Provide the (x, y) coordinate of the cell's center where the given text is located.  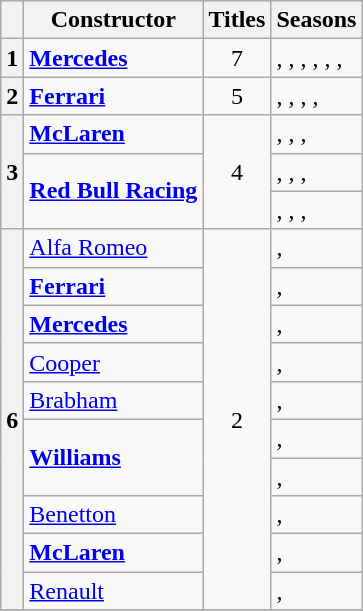
Red Bull Racing (114, 191)
Brabham (114, 400)
5 (237, 96)
, , , , , , (316, 58)
Alfa Romeo (114, 248)
Williams (114, 457)
3 (12, 172)
Titles (237, 20)
7 (237, 58)
Constructor (114, 20)
Benetton (114, 515)
Cooper (114, 362)
4 (237, 172)
Seasons (316, 20)
Renault (114, 591)
, , , , (316, 96)
1 (12, 58)
6 (12, 420)
